Find where the given text appears and provide that cell's center as (X, Y) coordinate. 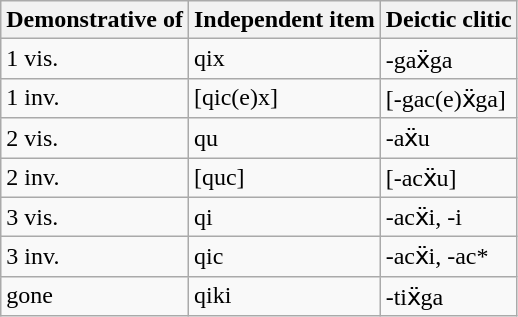
-aẍu (448, 138)
qiki (284, 296)
Independent item (284, 20)
-acẍi, -i (448, 217)
qic (284, 257)
2 inv. (95, 178)
1 inv. (95, 98)
[-gac(e)ẍga] (448, 98)
qu (284, 138)
qi (284, 217)
-acẍi, -ac* (448, 257)
3 inv. (95, 257)
[quc] (284, 178)
-gaẍga (448, 59)
[-acẍu] (448, 178)
1 vis. (95, 59)
qix (284, 59)
-tiẍga (448, 296)
2 vis. (95, 138)
Deictic clitic (448, 20)
[qic(e)x] (284, 98)
gone (95, 296)
Demonstrative of (95, 20)
3 vis. (95, 217)
